Pinpoint the cell where the given text exists, returning its [X, Y] midpoint coordinate. 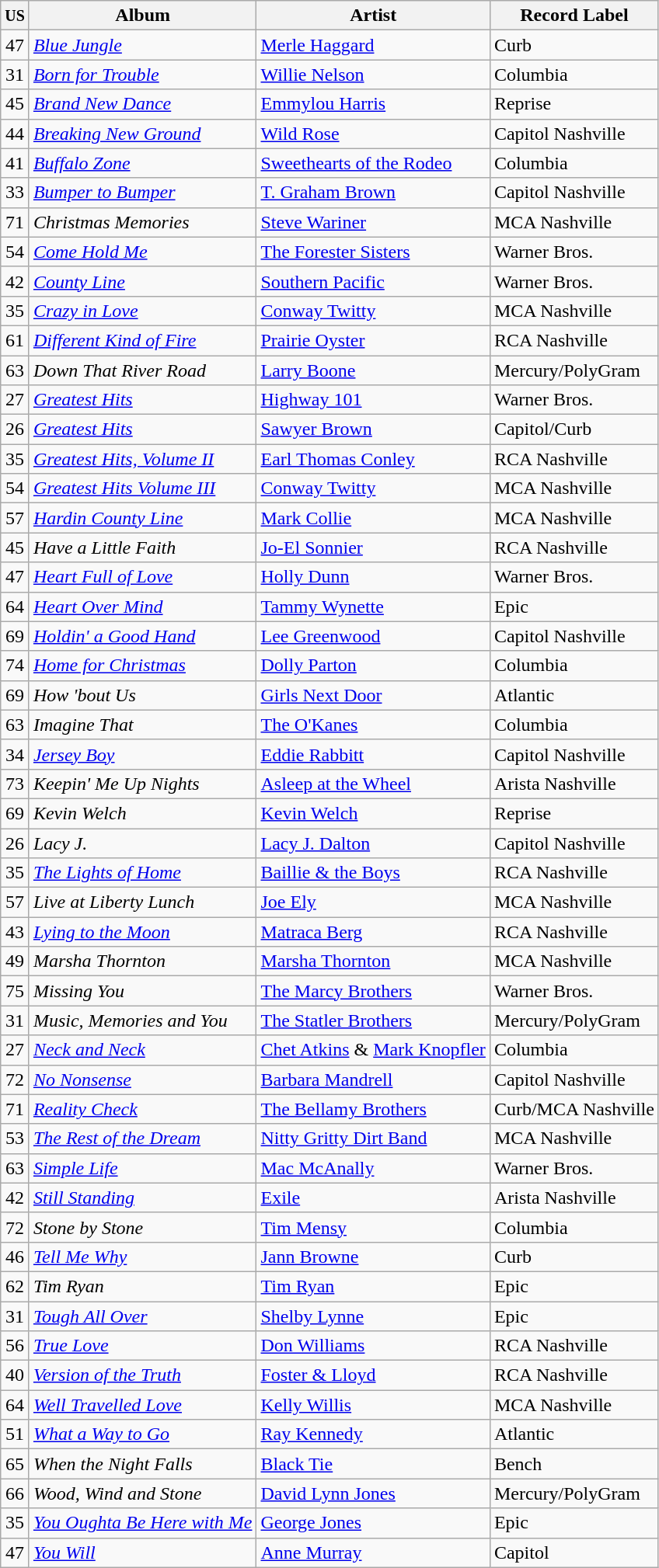
Exile [373, 1198]
44 [16, 134]
You Oughta Be Here with Me [143, 1523]
34 [16, 754]
Simple Life [143, 1168]
62 [16, 1286]
Capitol [574, 1552]
Prairie Oyster [373, 340]
Girls Next Door [373, 695]
Willie Nelson [373, 75]
Keepin' Me Up Nights [143, 784]
Have a Little Faith [143, 548]
Steve Wariner [373, 222]
Born for Trouble [143, 75]
Tell Me Why [143, 1257]
46 [16, 1257]
Baillie & the Boys [373, 873]
49 [16, 961]
Music, Memories and You [143, 1020]
Crazy in Love [143, 311]
Artist [373, 16]
The Bellamy Brothers [373, 1109]
Record Label [574, 16]
Blue Jungle [143, 45]
Sawyer Brown [373, 429]
66 [16, 1493]
Lacy J. Dalton [373, 843]
Hardin County Line [143, 518]
Matraca Berg [373, 932]
The Lights of Home [143, 873]
Home for Christmas [143, 666]
Curb/MCA Nashville [574, 1109]
Capitol/Curb [574, 429]
Come Hold Me [143, 252]
56 [16, 1346]
Larry Boone [373, 370]
Don Williams [373, 1346]
Holdin' a Good Hand [143, 636]
When the Night Falls [143, 1464]
Stone by Stone [143, 1227]
T. Graham Brown [373, 193]
Holly Dunn [373, 577]
George Jones [373, 1523]
41 [16, 163]
Merle Haggard [373, 45]
Southern Pacific [373, 281]
40 [16, 1375]
Wild Rose [373, 134]
53 [16, 1139]
73 [16, 784]
Missing You [143, 991]
Ray Kennedy [373, 1434]
No Nonsense [143, 1080]
Anne Murray [373, 1552]
Still Standing [143, 1198]
Live at Liberty Lunch [143, 902]
Christmas Memories [143, 222]
Wood, Wind and Stone [143, 1493]
How 'bout Us [143, 695]
Black Tie [373, 1464]
Jersey Boy [143, 754]
Greatest Hits, Volume II [143, 459]
Foster & Lloyd [373, 1375]
Jann Browne [373, 1257]
Album [143, 16]
Reality Check [143, 1109]
Joe Ely [373, 902]
51 [16, 1434]
75 [16, 991]
Well Travelled Love [143, 1405]
74 [16, 666]
Jo-El Sonnier [373, 548]
61 [16, 340]
US [16, 16]
Emmylou Harris [373, 104]
Lying to the Moon [143, 932]
43 [16, 932]
65 [16, 1464]
The Rest of the Dream [143, 1139]
Chet Atkins & Mark Knopfler [373, 1050]
Dolly Parton [373, 666]
Highway 101 [373, 400]
The Forester Sisters [373, 252]
The Statler Brothers [373, 1020]
What a Way to Go [143, 1434]
Version of the Truth [143, 1375]
Different Kind of Fire [143, 340]
Down That River Road [143, 370]
Asleep at the Wheel [373, 784]
Imagine That [143, 725]
Tough All Over [143, 1316]
Lee Greenwood [373, 636]
Barbara Mandrell [373, 1080]
Earl Thomas Conley [373, 459]
Eddie Rabbitt [373, 754]
The Marcy Brothers [373, 991]
Shelby Lynne [373, 1316]
Mac McAnally [373, 1168]
Kelly Willis [373, 1405]
Neck and Neck [143, 1050]
33 [16, 193]
The O'Kanes [373, 725]
Heart Full of Love [143, 577]
Tim Mensy [373, 1227]
Mark Collie [373, 518]
Tammy Wynette [373, 607]
Breaking New Ground [143, 134]
Bench [574, 1464]
Lacy J. [143, 843]
Sweethearts of the Rodeo [373, 163]
Heart Over Mind [143, 607]
You Will [143, 1552]
Nitty Gritty Dirt Band [373, 1139]
Bumper to Bumper [143, 193]
True Love [143, 1346]
Greatest Hits Volume III [143, 488]
David Lynn Jones [373, 1493]
Buffalo Zone [143, 163]
County Line [143, 281]
Brand New Dance [143, 104]
